Output the (X, Y) coordinate of the center of the cell containing the given text.  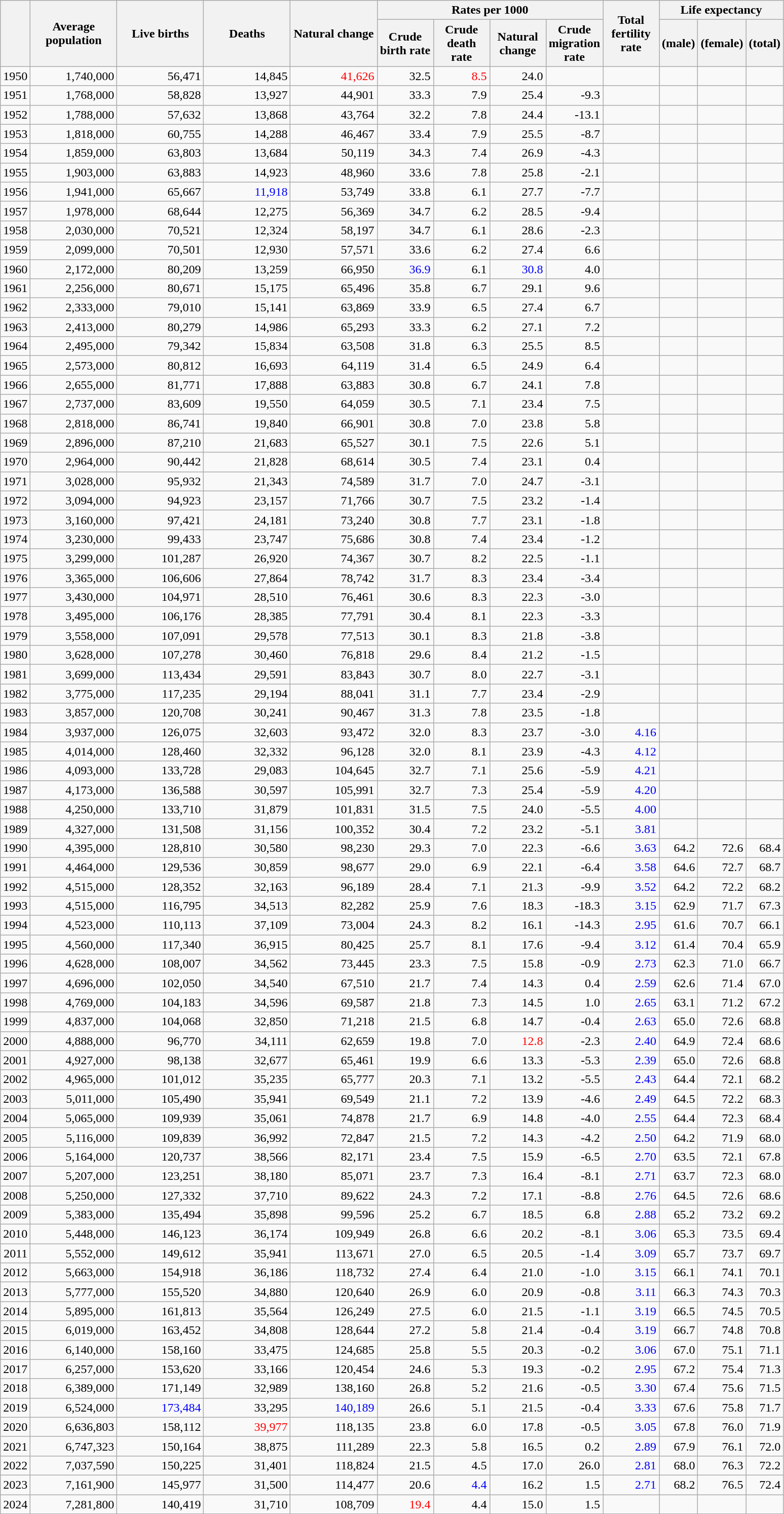
31,500 (247, 1485)
-1.2 (574, 539)
1971 (15, 481)
3,299,000 (74, 558)
19.9 (405, 1060)
18.5 (518, 1215)
9.6 (574, 289)
31.3 (405, 713)
2,655,000 (74, 385)
126,249 (333, 1311)
30,859 (247, 867)
5,011,000 (74, 1099)
15,175 (247, 289)
-1.0 (574, 1273)
1995 (15, 945)
71.0 (722, 964)
98,230 (333, 848)
83,843 (333, 674)
5,663,000 (74, 1273)
36,915 (247, 945)
77,513 (333, 636)
17.1 (518, 1195)
3,699,000 (74, 674)
36,174 (247, 1234)
64.9 (679, 1041)
1987 (15, 790)
2016 (15, 1350)
150,225 (160, 1465)
1996 (15, 964)
72.0 (765, 1446)
-14.3 (574, 925)
2.73 (631, 964)
1964 (15, 346)
3.05 (631, 1427)
2.40 (631, 1041)
-3.3 (574, 617)
-0.8 (574, 1292)
-13.1 (574, 115)
56,471 (160, 76)
27.7 (518, 192)
12,275 (247, 211)
6,524,000 (74, 1408)
60,755 (160, 134)
2011 (15, 1253)
12,930 (247, 249)
32.2 (405, 115)
4.00 (631, 809)
2009 (15, 1215)
2.55 (631, 1118)
67.6 (679, 1408)
16,693 (247, 366)
22.1 (518, 867)
1986 (15, 771)
Naturalchange (518, 43)
35.8 (405, 289)
15.0 (518, 1504)
75,686 (333, 539)
24.6 (405, 1369)
29.3 (405, 848)
4.12 (631, 751)
123,251 (160, 1176)
14,845 (247, 76)
5,777,000 (74, 1292)
14,288 (247, 134)
74,367 (333, 558)
95,932 (160, 481)
27,864 (247, 578)
Natural change (333, 33)
3,558,000 (74, 636)
36,992 (247, 1137)
66,950 (333, 269)
69,549 (333, 1099)
140,419 (160, 1504)
1,768,000 (74, 95)
38,180 (247, 1176)
-5.3 (574, 1060)
1974 (15, 539)
13.3 (518, 1060)
-3.4 (574, 578)
1994 (15, 925)
14,986 (247, 327)
161,813 (160, 1311)
56,369 (333, 211)
89,622 (333, 1195)
21.3 (518, 887)
2005 (15, 1137)
2007 (15, 1176)
-4.2 (574, 1137)
0.2 (574, 1446)
62.6 (679, 983)
113,434 (160, 674)
131,508 (160, 828)
2004 (15, 1118)
12.8 (518, 1041)
34,596 (247, 1002)
2,818,000 (74, 423)
33.9 (405, 308)
4.16 (631, 732)
73,240 (333, 520)
79,342 (160, 346)
106,176 (160, 617)
25.7 (405, 945)
33,295 (247, 1408)
1999 (15, 1022)
34.3 (405, 153)
29,591 (247, 674)
6.3 (461, 346)
4,927,000 (74, 1060)
1953 (15, 134)
120,737 (160, 1157)
2,172,000 (74, 269)
3.09 (631, 1253)
68,614 (333, 462)
4,560,000 (74, 945)
19.8 (405, 1041)
140,189 (333, 1408)
1997 (15, 983)
24,181 (247, 520)
1,740,000 (74, 76)
44,901 (333, 95)
2003 (15, 1099)
6,257,000 (74, 1369)
50,119 (333, 153)
32,850 (247, 1022)
5,116,000 (74, 1137)
31,401 (247, 1465)
82,282 (333, 906)
1952 (15, 115)
15.9 (518, 1157)
14.7 (518, 1022)
96,189 (333, 887)
105,991 (333, 790)
87,210 (160, 443)
2022 (15, 1465)
48,960 (333, 172)
31.5 (405, 809)
136,588 (160, 790)
-5.1 (574, 828)
27.2 (405, 1330)
73.2 (722, 1215)
88,041 (333, 694)
13,868 (247, 115)
13,259 (247, 269)
5.3 (461, 1369)
24.7 (518, 481)
17.8 (518, 1427)
1975 (15, 558)
29,194 (247, 694)
2,030,000 (74, 230)
66,901 (333, 423)
29,578 (247, 636)
155,520 (160, 1292)
20.9 (518, 1292)
101,287 (160, 558)
3.30 (631, 1388)
3,430,000 (74, 597)
116,795 (160, 906)
23,747 (247, 539)
66.5 (679, 1311)
Crudebirth rate (405, 43)
32,677 (247, 1060)
1,941,000 (74, 192)
4,965,000 (74, 1079)
75.4 (722, 1369)
22.5 (518, 558)
2.65 (631, 1002)
32,603 (247, 732)
109,839 (160, 1137)
72.7 (722, 867)
3,495,000 (74, 617)
20.2 (518, 1234)
33,166 (247, 1369)
76,818 (333, 655)
118,135 (333, 1427)
31,879 (247, 809)
14,923 (247, 172)
21,683 (247, 443)
43,764 (333, 115)
4,327,000 (74, 828)
15,834 (247, 346)
1962 (15, 308)
32.5 (405, 76)
71.2 (722, 1002)
4,464,000 (74, 867)
28.5 (518, 211)
118,732 (333, 1273)
135,494 (160, 1215)
4,628,000 (74, 964)
26.6 (405, 1408)
16.5 (518, 1446)
68,644 (160, 211)
2,413,000 (74, 327)
93,472 (333, 732)
2.81 (631, 1465)
36.9 (405, 269)
1968 (15, 423)
1960 (15, 269)
19.3 (518, 1369)
20.6 (405, 1485)
109,939 (160, 1118)
24.4 (518, 115)
32,163 (247, 887)
1972 (15, 500)
1983 (15, 713)
70,501 (160, 249)
1992 (15, 887)
38,566 (247, 1157)
94,923 (160, 500)
67.4 (679, 1388)
3,937,000 (74, 732)
146,123 (160, 1234)
101,012 (160, 1079)
11,918 (247, 192)
110,113 (160, 925)
96,770 (160, 1041)
65,461 (333, 1060)
65,527 (333, 443)
2.76 (631, 1195)
2014 (15, 1311)
2.39 (631, 1060)
1998 (15, 1002)
5,383,000 (74, 1215)
4,395,000 (74, 848)
71.4 (722, 983)
65.3 (679, 1234)
5,164,000 (74, 1157)
2,099,000 (74, 249)
111,289 (333, 1446)
5,448,000 (74, 1234)
71.3 (765, 1369)
108,007 (160, 964)
-3.8 (574, 636)
96,128 (333, 751)
127,332 (160, 1195)
Deaths (247, 33)
3,094,000 (74, 500)
3.63 (631, 848)
145,977 (160, 1485)
1976 (15, 578)
23.9 (518, 751)
64,059 (333, 404)
22.6 (518, 443)
Rates per 1000 (490, 10)
3,160,000 (74, 520)
24.9 (518, 366)
57,632 (160, 115)
28.4 (405, 887)
1984 (15, 732)
28,510 (247, 597)
22.7 (518, 674)
3,857,000 (74, 713)
2,737,000 (74, 404)
128,352 (160, 887)
120,708 (160, 713)
113,671 (333, 1253)
101,831 (333, 809)
3,365,000 (74, 578)
1,859,000 (74, 153)
1966 (15, 385)
70.8 (765, 1330)
138,160 (333, 1388)
33.8 (405, 192)
67.3 (765, 906)
-9.9 (574, 887)
2008 (15, 1195)
34,880 (247, 1292)
13.9 (518, 1099)
70.3 (765, 1292)
117,340 (160, 945)
62.9 (679, 906)
74.8 (722, 1330)
74.5 (722, 1311)
102,050 (160, 983)
105,490 (160, 1099)
1,978,000 (74, 211)
26,920 (247, 558)
109,949 (333, 1234)
70.7 (722, 925)
1978 (15, 617)
35,898 (247, 1215)
30,241 (247, 713)
6,747,323 (74, 1446)
16.1 (518, 925)
64.6 (679, 867)
99,596 (333, 1215)
20.5 (518, 1253)
2019 (15, 1408)
30,580 (247, 848)
2020 (15, 1427)
71,218 (333, 1022)
120,640 (333, 1292)
37,109 (247, 925)
158,160 (160, 1350)
-4.0 (574, 1118)
5,065,000 (74, 1118)
Life expectancy (722, 10)
2023 (15, 1485)
53,749 (333, 192)
65,777 (333, 1079)
1955 (15, 172)
77,791 (333, 617)
80,209 (160, 269)
2,333,000 (74, 308)
29,083 (247, 771)
76.0 (722, 1427)
(male) (679, 43)
2018 (15, 1388)
32,332 (247, 751)
70.4 (722, 945)
1991 (15, 867)
58,197 (333, 230)
107,091 (160, 636)
2001 (15, 1060)
13,684 (247, 153)
129,536 (160, 867)
2.70 (631, 1157)
19.4 (405, 1504)
69.4 (765, 1234)
4,250,000 (74, 809)
4,696,000 (74, 983)
4,014,000 (74, 751)
21.1 (405, 1099)
63,508 (333, 346)
81,771 (160, 385)
17,888 (247, 385)
71.5 (765, 1388)
3.12 (631, 945)
73.7 (722, 1253)
83,609 (160, 404)
5,895,000 (74, 1311)
106,606 (160, 578)
58,828 (160, 95)
4,093,000 (74, 771)
14.8 (518, 1118)
173,484 (160, 1408)
66.3 (679, 1292)
76.5 (722, 1485)
67,510 (333, 983)
4,523,000 (74, 925)
-18.3 (574, 906)
5,552,000 (74, 1253)
Totalfertilityrate (631, 33)
1990 (15, 848)
27.5 (405, 1311)
1989 (15, 828)
2.89 (631, 1446)
104,971 (160, 597)
-2.9 (574, 694)
72,847 (333, 1137)
126,075 (160, 732)
1979 (15, 636)
39,977 (247, 1427)
73,004 (333, 925)
57,571 (333, 249)
5.5 (461, 1350)
21.6 (518, 1388)
76.3 (722, 1465)
65.2 (679, 1215)
1,903,000 (74, 172)
16.4 (518, 1176)
153,620 (160, 1369)
75.1 (722, 1350)
29.0 (405, 867)
19,840 (247, 423)
73.5 (722, 1234)
1973 (15, 520)
3,028,000 (74, 481)
30,460 (247, 655)
117,235 (160, 694)
104,068 (160, 1022)
62.3 (679, 964)
1956 (15, 192)
1.0 (574, 1002)
63,869 (333, 308)
63.7 (679, 1176)
133,710 (160, 809)
25.6 (518, 771)
32,989 (247, 1388)
31.4 (405, 366)
74.1 (722, 1273)
7,281,800 (74, 1504)
30.6 (405, 597)
31,710 (247, 1504)
61.6 (679, 925)
33.4 (405, 134)
64,119 (333, 366)
15,141 (247, 308)
31,156 (247, 828)
104,183 (160, 1002)
114,477 (333, 1485)
4.0 (574, 269)
74.3 (722, 1292)
21.2 (518, 655)
23.5 (518, 713)
1965 (15, 366)
2.50 (631, 1137)
Average population (74, 33)
154,918 (160, 1273)
163,452 (160, 1330)
2.63 (631, 1022)
15.8 (518, 964)
31.8 (405, 346)
-6.4 (574, 867)
3.58 (631, 867)
17.0 (518, 1465)
1957 (15, 211)
118,824 (333, 1465)
107,278 (160, 655)
Crudemigrationrate (574, 43)
99,433 (160, 539)
34,513 (247, 906)
2,495,000 (74, 346)
29.6 (405, 655)
4,173,000 (74, 790)
1963 (15, 327)
6,389,000 (74, 1388)
34,111 (247, 1041)
12,324 (247, 230)
2024 (15, 1504)
65.9 (765, 945)
21,343 (247, 481)
3.11 (631, 1292)
1970 (15, 462)
2000 (15, 1041)
1954 (15, 153)
2.43 (631, 1079)
2021 (15, 1446)
-6.6 (574, 848)
69,587 (333, 1002)
133,728 (160, 771)
76.1 (722, 1446)
2,964,000 (74, 462)
6,636,803 (74, 1427)
18.3 (518, 906)
90,467 (333, 713)
-7.7 (574, 192)
34,808 (247, 1330)
2013 (15, 1292)
69.7 (765, 1253)
1959 (15, 249)
2.49 (631, 1099)
38,875 (247, 1446)
120,454 (333, 1369)
28,385 (247, 617)
85,071 (333, 1176)
25.9 (405, 906)
1981 (15, 674)
70.5 (765, 1311)
2,256,000 (74, 289)
3,775,000 (74, 694)
35,061 (247, 1118)
67.9 (679, 1446)
128,460 (160, 751)
4,837,000 (74, 1022)
98,138 (160, 1060)
5.2 (461, 1388)
46,467 (333, 134)
124,685 (333, 1350)
2015 (15, 1330)
27.0 (405, 1253)
78,742 (333, 578)
69.2 (765, 1215)
4.5 (461, 1465)
80,671 (160, 289)
1985 (15, 751)
2002 (15, 1079)
1980 (15, 655)
Crudedeath rate (461, 43)
4.21 (631, 771)
65,496 (333, 289)
1967 (15, 404)
37,710 (247, 1195)
8.4 (461, 655)
-1.5 (574, 655)
6,019,000 (74, 1330)
3,230,000 (74, 539)
19,550 (247, 404)
4,888,000 (74, 1041)
1958 (15, 230)
61.4 (679, 945)
65.7 (679, 1253)
1961 (15, 289)
23,157 (247, 500)
-0.9 (574, 964)
98,677 (333, 867)
5,250,000 (74, 1195)
76,461 (333, 597)
63.1 (679, 1002)
2,573,000 (74, 366)
28.6 (518, 230)
70,521 (160, 230)
80,279 (160, 327)
7,037,590 (74, 1465)
1988 (15, 809)
31.1 (405, 694)
-2.1 (574, 172)
26.0 (574, 1465)
21.4 (518, 1330)
2010 (15, 1234)
2017 (15, 1369)
73,445 (333, 964)
4.20 (631, 790)
21.0 (518, 1273)
68.7 (765, 867)
80,425 (333, 945)
25.2 (405, 1215)
5,207,000 (74, 1176)
7,161,900 (74, 1485)
-6.5 (574, 1157)
3.81 (631, 828)
2012 (15, 1273)
65,293 (333, 327)
79,010 (160, 308)
100,352 (333, 828)
6,140,000 (74, 1350)
1993 (15, 906)
2.59 (631, 983)
97,421 (160, 520)
2,896,000 (74, 443)
108,709 (333, 1504)
13,927 (247, 95)
41,626 (333, 76)
23.3 (405, 964)
82,171 (333, 1157)
63,803 (160, 153)
35,564 (247, 1311)
150,164 (160, 1446)
104,645 (333, 771)
-8.7 (574, 134)
21,828 (247, 462)
-9.3 (574, 95)
1,818,000 (74, 134)
1,788,000 (74, 115)
171,149 (160, 1388)
36,186 (247, 1273)
17.6 (518, 945)
1977 (15, 597)
34,540 (247, 983)
3.33 (631, 1408)
1982 (15, 694)
62,659 (333, 1041)
7.6 (461, 906)
Live births (160, 33)
71.1 (765, 1350)
27.1 (518, 327)
86,741 (160, 423)
4,769,000 (74, 1002)
65,667 (160, 192)
3.52 (631, 887)
3,628,000 (74, 655)
24.1 (518, 385)
(female) (722, 43)
90,442 (160, 462)
-4.6 (574, 1099)
29.1 (518, 289)
2.88 (631, 1215)
70.1 (765, 1273)
149,612 (160, 1253)
75.6 (722, 1388)
(total) (765, 43)
8.0 (461, 674)
35,235 (247, 1079)
-8.8 (574, 1195)
74,589 (333, 481)
68.3 (765, 1099)
1950 (15, 76)
30,597 (247, 790)
75.8 (722, 1408)
2006 (15, 1157)
33,475 (247, 1350)
63.5 (679, 1157)
1951 (15, 95)
16.2 (518, 1485)
128,644 (333, 1330)
14.5 (518, 1002)
1969 (15, 443)
128,810 (160, 848)
80,812 (160, 366)
74,878 (333, 1118)
34,562 (247, 964)
158,112 (160, 1427)
13.2 (518, 1079)
71,766 (333, 500)
